Return [X, Y] of the center of cell containing provided text 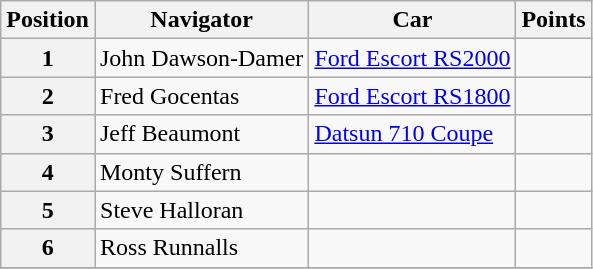
1 [48, 58]
2 [48, 96]
Position [48, 20]
Monty Suffern [201, 172]
Datsun 710 Coupe [412, 134]
Fred Gocentas [201, 96]
John Dawson-Damer [201, 58]
Jeff Beaumont [201, 134]
4 [48, 172]
Ford Escort RS2000 [412, 58]
3 [48, 134]
Car [412, 20]
5 [48, 210]
Steve Halloran [201, 210]
Points [554, 20]
Navigator [201, 20]
6 [48, 248]
Ford Escort RS1800 [412, 96]
Ross Runnalls [201, 248]
